Detect which cell encompasses the target text, then output its (X, Y) center coordinate. 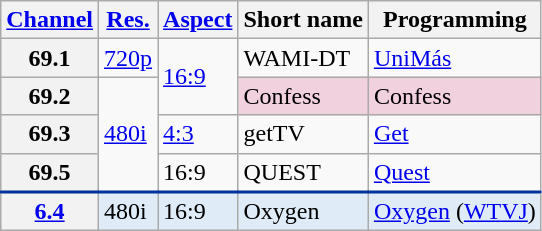
QUEST (303, 172)
getTV (303, 134)
720p (128, 58)
WAMI-DT (303, 58)
Programming (454, 20)
Quest (454, 172)
Oxygen (303, 212)
Aspect (198, 20)
69.2 (50, 96)
Short name (303, 20)
Get (454, 134)
UniMás (454, 58)
69.3 (50, 134)
Oxygen (WTVJ) (454, 212)
69.5 (50, 172)
69.1 (50, 58)
6.4 (50, 212)
4:3 (198, 134)
Channel (50, 20)
Res. (128, 20)
